Scan for the cell matching the given text and deliver its [X, Y] coordinate at center. 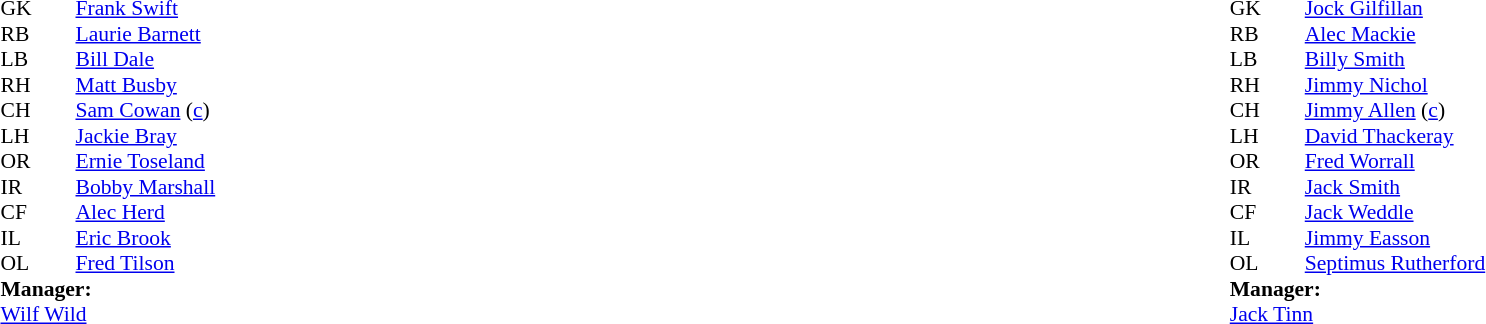
Manager: [188, 289]
Laurie Barnett [226, 34]
Bill Dale [226, 59]
Ernie Toseland [226, 161]
Sam Cowan (c) [226, 111]
Bobby Marshall [226, 187]
Alec Herd [226, 213]
Jackie Bray [226, 136]
Fred Tilson [226, 263]
Eric Brook [226, 238]
Matt Busby [226, 85]
